Find where the given text appears and provide that cell's center as (X, Y) coordinate. 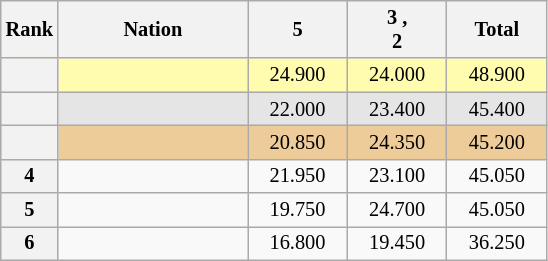
45.400 (497, 109)
19.450 (397, 243)
23.400 (397, 109)
6 (30, 243)
Total (497, 29)
19.750 (298, 210)
24.700 (397, 210)
Nation (153, 29)
24.350 (397, 142)
24.000 (397, 75)
21.950 (298, 176)
23.100 (397, 176)
45.200 (497, 142)
Rank (30, 29)
16.800 (298, 243)
4 (30, 176)
48.900 (497, 75)
3 ,2 (397, 29)
24.900 (298, 75)
22.000 (298, 109)
36.250 (497, 243)
20.850 (298, 142)
